Capture the cell that displays the provided text and extract its (X, Y) central coordinate. 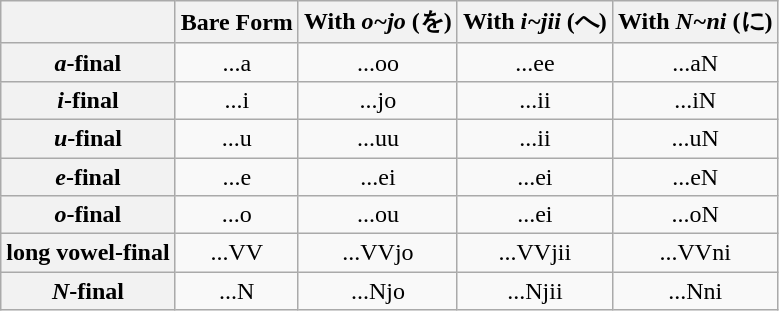
...oN (695, 215)
...a (236, 62)
o-final (88, 215)
...Njii (534, 291)
...u (236, 138)
i-final (88, 100)
...eN (695, 177)
...jo (378, 100)
With o~jo (を) (378, 22)
...VVjo (378, 253)
With N~ni (に) (695, 22)
N-final (88, 291)
...o (236, 215)
...Nni (695, 291)
...uu (378, 138)
long vowel-final (88, 253)
...uN (695, 138)
...iN (695, 100)
...VV (236, 253)
...e (236, 177)
...ee (534, 62)
...aN (695, 62)
u-final (88, 138)
Bare Form (236, 22)
...VVjii (534, 253)
...Njo (378, 291)
a-final (88, 62)
...VVni (695, 253)
...oo (378, 62)
With i~jii (へ) (534, 22)
e-final (88, 177)
...N (236, 291)
...i (236, 100)
...ou (378, 215)
